For the text-containing cell, return its midpoint in (x, y) coordinate format. 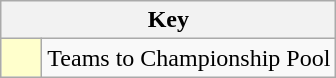
Teams to Championship Pool (189, 58)
Key (168, 20)
